Return the (X, Y) coordinate for the center point of the cell that contains the specified text.  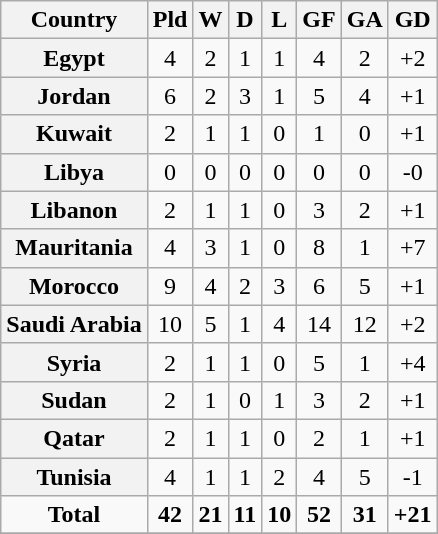
14 (319, 324)
GD (412, 20)
Total (74, 515)
Pld (170, 20)
Saudi Arabia (74, 324)
W (210, 20)
9 (170, 286)
-1 (412, 477)
Libya (74, 172)
-0 (412, 172)
42 (170, 515)
GA (364, 20)
21 (210, 515)
Country (74, 20)
Libanon (74, 210)
D (245, 20)
Kuwait (74, 134)
Egypt (74, 58)
Morocco (74, 286)
Syria (74, 362)
Qatar (74, 438)
31 (364, 515)
+4 (412, 362)
Sudan (74, 400)
52 (319, 515)
8 (319, 248)
GF (319, 20)
11 (245, 515)
Jordan (74, 96)
Tunisia (74, 477)
L (280, 20)
Mauritania (74, 248)
12 (364, 324)
+7 (412, 248)
+21 (412, 515)
